Provide the (X, Y) coordinate of the cell's center where the given text is located.  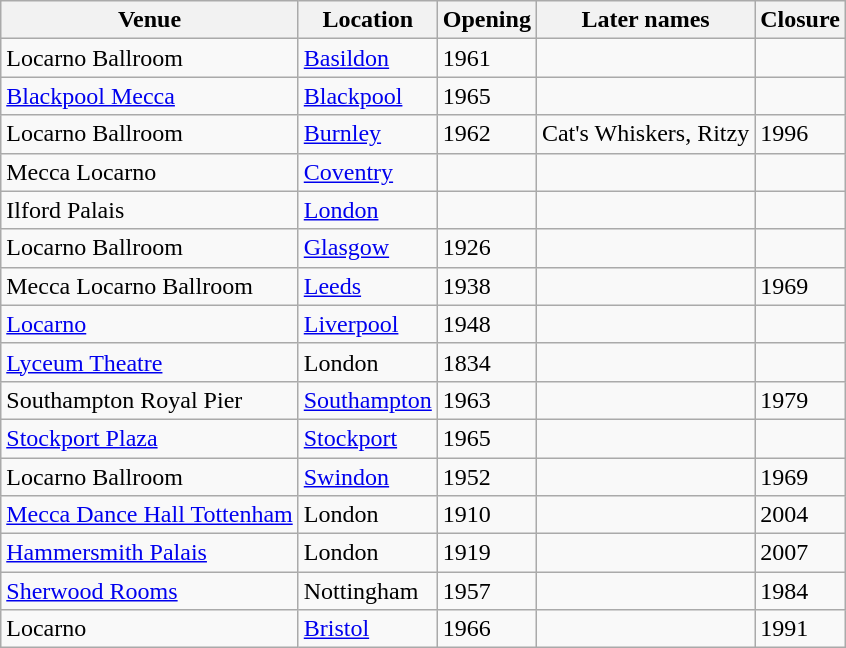
Mecca Dance Hall Tottenham (150, 515)
Cat's Whiskers, Ritzy (645, 134)
Swindon (368, 477)
1979 (800, 400)
Southampton (368, 400)
1996 (800, 134)
2004 (800, 515)
1962 (486, 134)
1957 (486, 591)
Blackpool (368, 96)
Southampton Royal Pier (150, 400)
Nottingham (368, 591)
1991 (800, 629)
1961 (486, 58)
1938 (486, 286)
1952 (486, 477)
1984 (800, 591)
1919 (486, 553)
Liverpool (368, 324)
Glasgow (368, 248)
1948 (486, 324)
1834 (486, 362)
Bristol (368, 629)
2007 (800, 553)
1926 (486, 248)
Ilford Palais (150, 210)
Location (368, 20)
Opening (486, 20)
Burnley (368, 134)
Blackpool Mecca (150, 96)
1910 (486, 515)
Closure (800, 20)
Mecca Locarno (150, 172)
Mecca Locarno Ballroom (150, 286)
Coventry (368, 172)
1966 (486, 629)
Leeds (368, 286)
1963 (486, 400)
Basildon (368, 58)
Venue (150, 20)
Later names (645, 20)
Sherwood Rooms (150, 591)
Lyceum Theatre (150, 362)
Hammersmith Palais (150, 553)
Stockport (368, 438)
Stockport Plaza (150, 438)
